Locate the cell with the specified text and output its [X, Y] center coordinate. 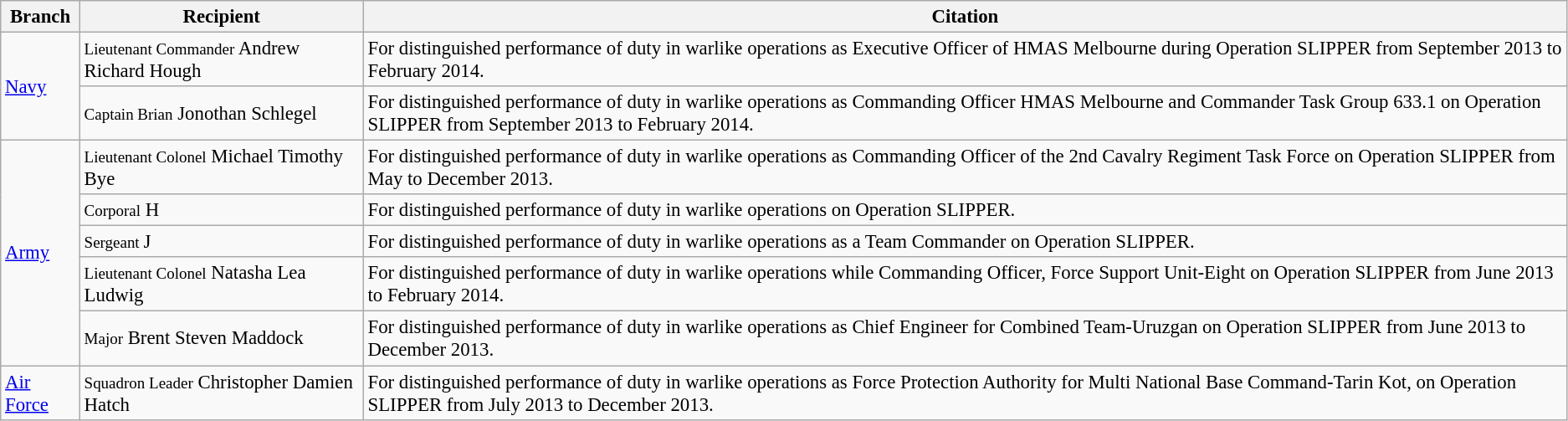
Lieutenant Commander Andrew Richard Hough [221, 60]
Squadron Leader Christopher Damien Hatch [221, 393]
Lieutenant Colonel Natasha Lea Ludwig [221, 285]
Recipient [221, 17]
Branch [40, 17]
Sergeant J [221, 242]
Corporal H [221, 210]
For distinguished performance of duty in warlike operations as a Team Commander on Operation SLIPPER. [965, 242]
For distinguished performance of duty in warlike operations on Operation SLIPPER. [965, 210]
Air Force [40, 393]
Captain Brian Jonothan Schlegel [221, 114]
Citation [965, 17]
Major Brent Steven Maddock [221, 338]
Lieutenant Colonel Michael Timothy Bye [221, 167]
Navy [40, 87]
Army [40, 253]
